Pinpoint the cell where the given text exists, returning its (X, Y) midpoint coordinate. 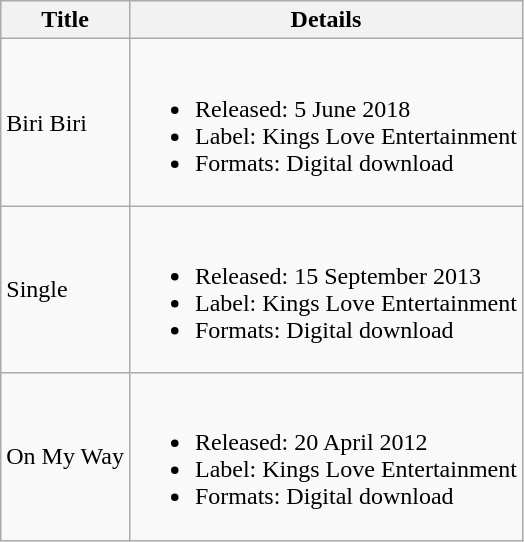
On My Way (66, 456)
Details (326, 20)
Released: 15 September 2013Label: Kings Love EntertainmentFormats: Digital download (326, 290)
Single (66, 290)
Title (66, 20)
Released: 5 June 2018Label: Kings Love EntertainmentFormats: Digital download (326, 122)
Biri Biri (66, 122)
Released: 20 April 2012Label: Kings Love EntertainmentFormats: Digital download (326, 456)
